For the text-containing cell, return its midpoint in [x, y] coordinate format. 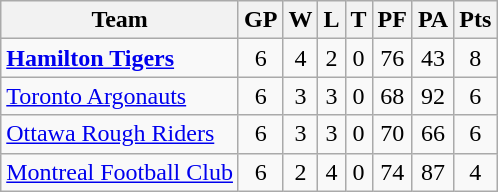
87 [432, 172]
43 [432, 58]
66 [432, 134]
74 [392, 172]
T [358, 20]
PA [432, 20]
70 [392, 134]
76 [392, 58]
L [332, 20]
Ottawa Rough Riders [120, 134]
8 [476, 58]
Team [120, 20]
Montreal Football Club [120, 172]
GP [260, 20]
PF [392, 20]
Pts [476, 20]
92 [432, 96]
68 [392, 96]
Toronto Argonauts [120, 96]
W [300, 20]
Hamilton Tigers [120, 58]
